Return [x, y] of the center of cell containing provided text 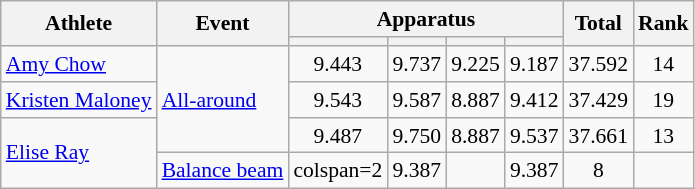
Elise Ray [79, 154]
All-around [223, 100]
9.443 [338, 64]
37.592 [598, 64]
colspan=2 [338, 171]
9.587 [416, 100]
8 [598, 171]
9.537 [534, 136]
Amy Chow [79, 64]
Kristen Maloney [79, 100]
9.187 [534, 64]
14 [664, 64]
9.543 [338, 100]
Rank [664, 24]
Athlete [79, 24]
9.412 [534, 100]
Event [223, 24]
Apparatus [426, 19]
19 [664, 100]
Balance beam [223, 171]
9.225 [476, 64]
37.429 [598, 100]
37.661 [598, 136]
Total [598, 24]
9.750 [416, 136]
9.737 [416, 64]
13 [664, 136]
9.487 [338, 136]
